Pinpoint the cell where the given text exists, returning its [X, Y] midpoint coordinate. 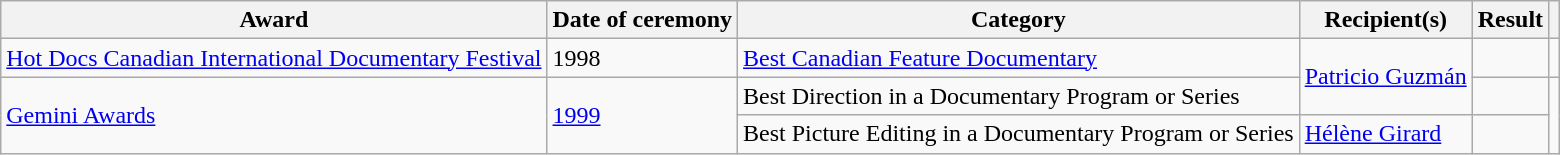
Hélène Girard [1386, 134]
Result [1510, 20]
Best Canadian Feature Documentary [1019, 58]
Hot Docs Canadian International Documentary Festival [274, 58]
Best Direction in a Documentary Program or Series [1019, 96]
Category [1019, 20]
Best Picture Editing in a Documentary Program or Series [1019, 134]
1999 [642, 115]
Award [274, 20]
Patricio Guzmán [1386, 77]
Recipient(s) [1386, 20]
1998 [642, 58]
Gemini Awards [274, 115]
Date of ceremony [642, 20]
